Return [x, y] of the center of cell containing provided text 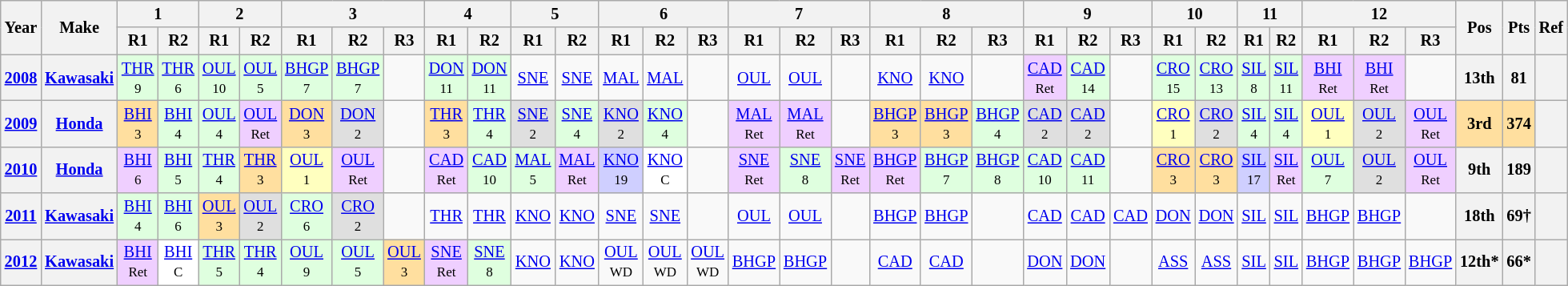
Pos [1479, 27]
Make [79, 27]
CRO15 [1173, 78]
SIL11 [1286, 78]
OUL10 [219, 78]
12 [1379, 14]
81 [1518, 78]
2012 [21, 262]
6 [664, 14]
CRO1 [1173, 123]
2008 [21, 78]
Year [21, 27]
CRO6 [307, 216]
MAL5 [533, 170]
DON3 [307, 123]
2 [240, 14]
KNOC [664, 170]
KNO4 [664, 123]
7 [799, 14]
374 [1518, 123]
CRO13 [1217, 78]
18th [1479, 216]
8 [946, 14]
12th* [1479, 262]
Ref [1551, 27]
2009 [21, 123]
5 [555, 14]
CAD14 [1088, 78]
SNE2 [533, 123]
BHIC [178, 262]
2010 [21, 170]
2011 [21, 216]
SILRet [1286, 170]
66* [1518, 262]
BHGPRet [895, 170]
THR6 [178, 78]
10 [1195, 14]
3 [353, 14]
4 [468, 14]
THR5 [219, 262]
KNO2 [621, 123]
THR9 [138, 78]
BHI5 [178, 170]
CAD11 [1088, 170]
SIL17 [1253, 170]
13th [1479, 78]
9 [1087, 14]
Pts [1518, 27]
OUL7 [1328, 170]
11 [1269, 14]
3rd [1479, 123]
KNO19 [621, 170]
BHGP8 [997, 170]
69† [1518, 216]
BHGP4 [997, 123]
OUL9 [307, 262]
1 [158, 14]
OUL4 [219, 123]
9th [1479, 170]
189 [1518, 170]
DON2 [358, 123]
SNE4 [576, 123]
SIL8 [1253, 78]
BHI3 [138, 123]
